Scan for the cell matching the given text and deliver its [x, y] coordinate at center. 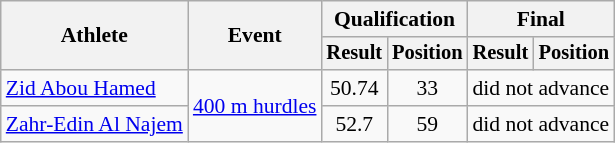
Event [255, 36]
52.7 [355, 124]
Zid Abou Hamed [94, 88]
Athlete [94, 36]
59 [427, 124]
400 m hurdles [255, 106]
Final [540, 19]
50.74 [355, 88]
Zahr-Edin Al Najem [94, 124]
33 [427, 88]
Qualification [395, 19]
